Identify which cell holds the provided text, then report its [X, Y] central coordinate. 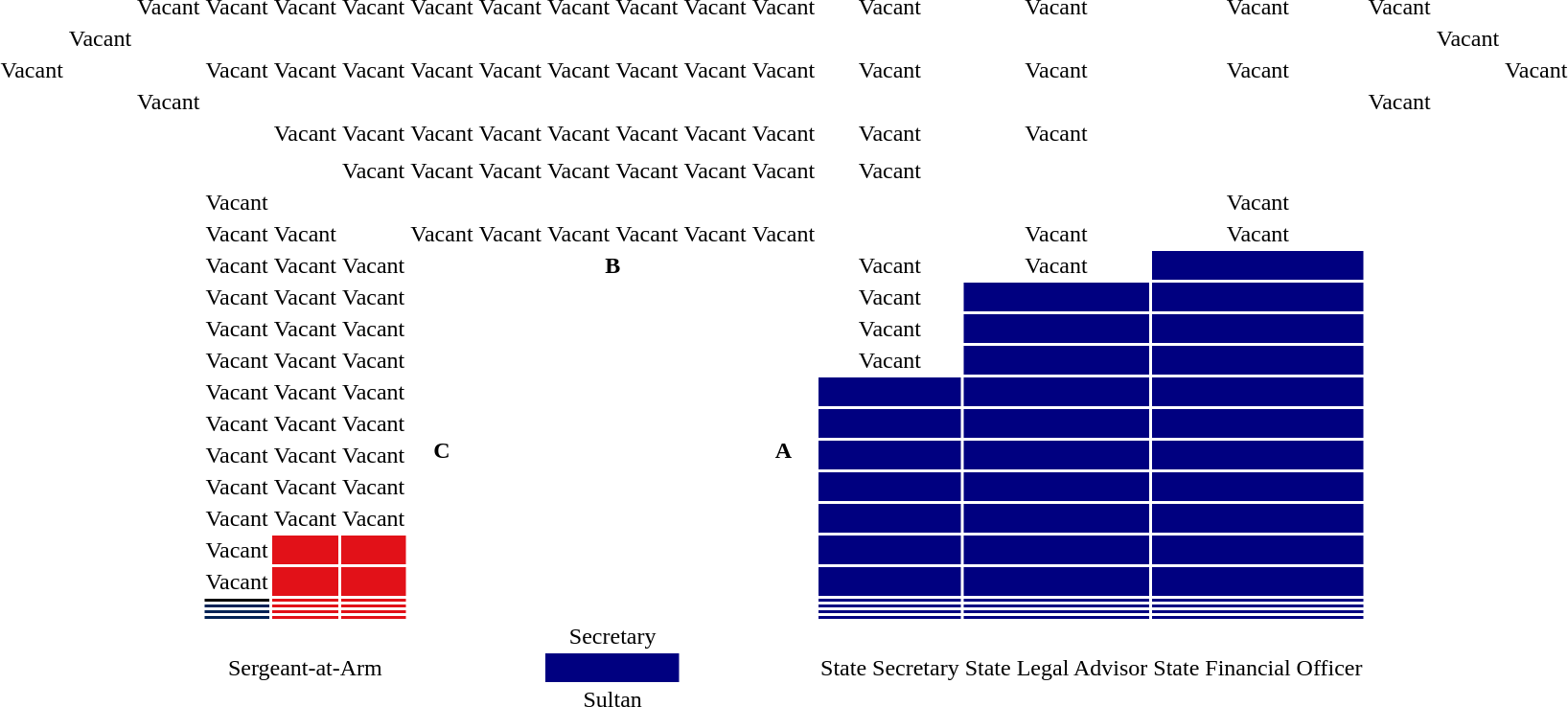
A [783, 450]
Secretary [612, 636]
State Financial Officer [1257, 668]
Sergeant-at-Arm [305, 668]
B [612, 265]
State Legal Advisor [1056, 668]
State Secretary [890, 668]
C [442, 450]
